Provide the (X, Y) coordinate of the cell's center where the given text is located.  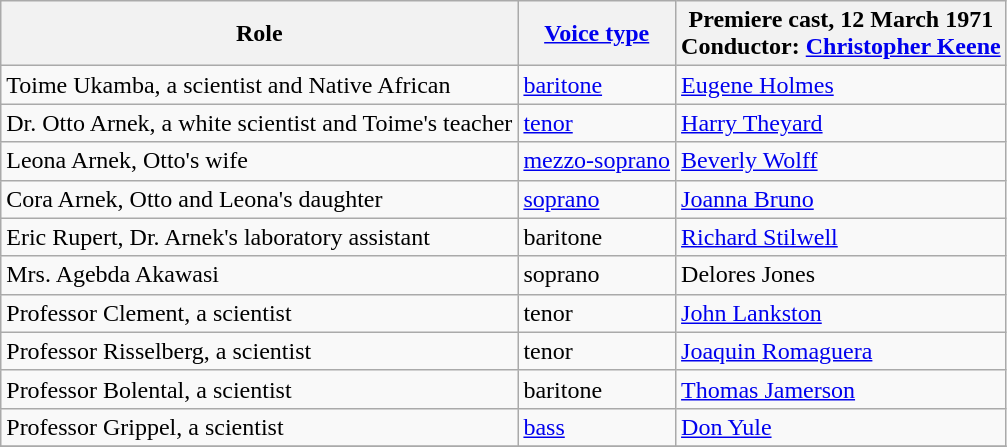
Professor Risselberg, a scientist (260, 351)
Richard Stilwell (842, 237)
Leona Arnek, Otto's wife (260, 161)
Professor Clement, a scientist (260, 313)
Eugene Holmes (842, 85)
John Lankston (842, 313)
Joanna Bruno (842, 199)
mezzo-soprano (597, 161)
Premiere cast, 12 March 1971Conductor: Christopher Keene (842, 34)
Role (260, 34)
Delores Jones (842, 275)
Joaquin Romaguera (842, 351)
Harry Theyard (842, 123)
Mrs. Agebda Akawasi (260, 275)
Thomas Jamerson (842, 389)
Professor Grippel, a scientist (260, 427)
Beverly Wolff (842, 161)
Professor Bolental, a scientist (260, 389)
Don Yule (842, 427)
bass (597, 427)
Dr. Otto Arnek, a white scientist and Toime's teacher (260, 123)
Toime Ukamba, a scientist and Native African (260, 85)
Cora Arnek, Otto and Leona's daughter (260, 199)
Eric Rupert, Dr. Arnek's laboratory assistant (260, 237)
Voice type (597, 34)
